Determine the (X, Y) coordinate at the center of the cell enclosing the given text.  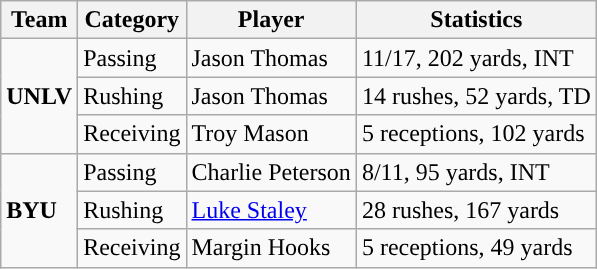
Player (271, 20)
BYU (40, 210)
Charlie Peterson (271, 172)
UNLV (40, 96)
Luke Staley (271, 210)
5 receptions, 102 yards (476, 134)
11/17, 202 yards, INT (476, 58)
5 receptions, 49 yards (476, 248)
Category (132, 20)
28 rushes, 167 yards (476, 210)
14 rushes, 52 yards, TD (476, 96)
Troy Mason (271, 134)
Margin Hooks (271, 248)
Statistics (476, 20)
Team (40, 20)
8/11, 95 yards, INT (476, 172)
